Pinpoint the cell where the given text exists, returning its (x, y) midpoint coordinate. 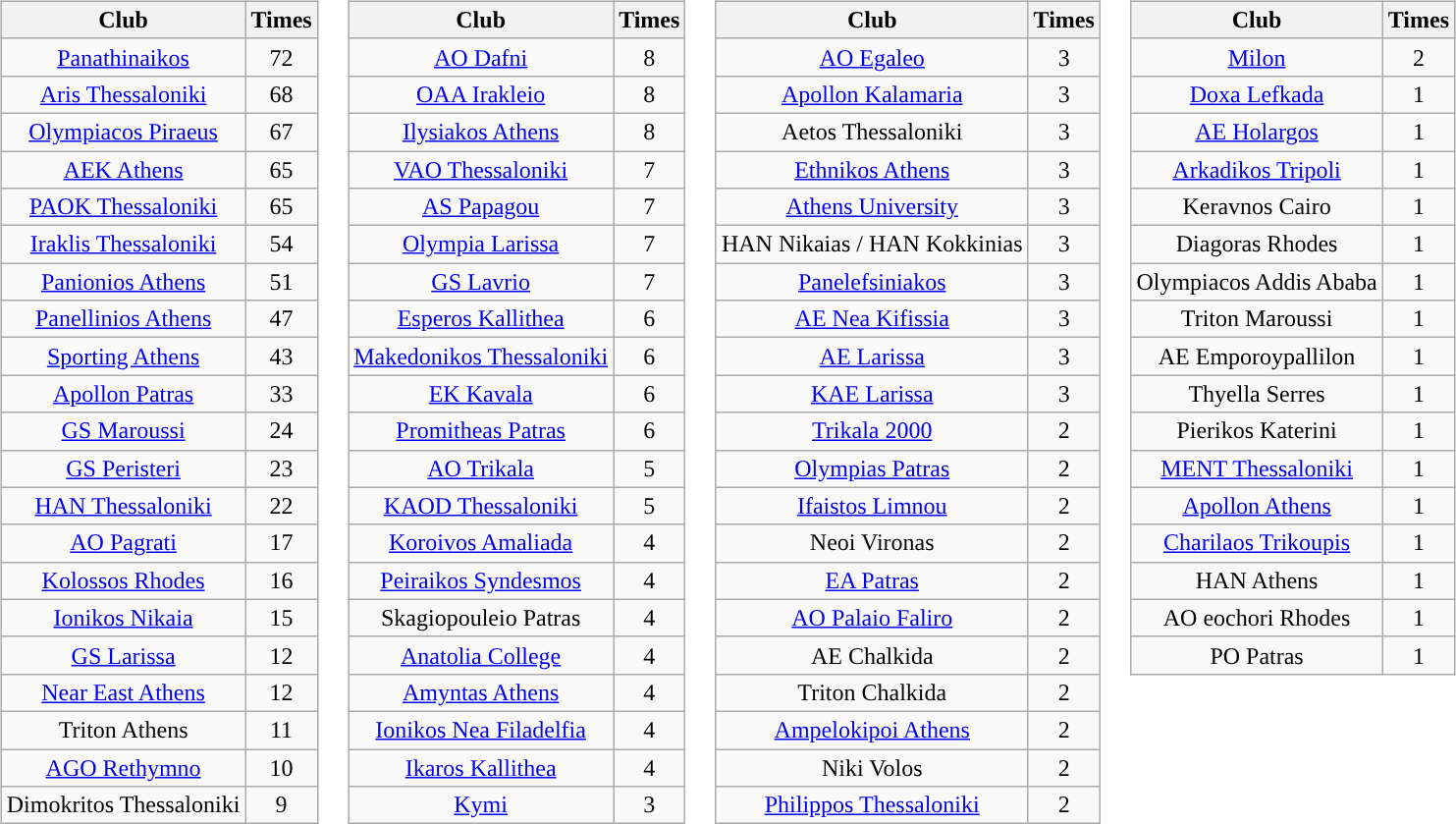
Peiraikos Syndesmos (481, 580)
11 (281, 730)
17 (281, 543)
72 (281, 57)
Ionikos Nikaia (124, 618)
Ifaistos Limnou (872, 506)
Panathinaikos (124, 57)
Ikaros Kallithea (481, 767)
AO eochori Rhodes (1257, 618)
HAN Thessaloniki (124, 506)
Ampelokipoi Athens (872, 730)
Esperos Kallithea (481, 319)
GS Maroussi (124, 431)
22 (281, 506)
AGO Rethymno (124, 767)
Apollon Patras (124, 394)
GS Lavrio (481, 282)
Doxa Lefkada (1257, 94)
Pierikos Katerini (1257, 431)
Panionios Athens (124, 282)
GS Larissa (124, 655)
PO Patras (1257, 655)
AS Papagou (481, 207)
MENT Thessaloniki (1257, 468)
Αrkadikos Tripoli (1257, 170)
Athens University (872, 207)
Apollon Athens (1257, 506)
AEK Athens (124, 170)
Thyella Serres (1257, 394)
Olympia Larissa (481, 245)
15 (281, 618)
Trikala 2000 (872, 431)
Diagoras Rhodes (1257, 245)
HAN Nikaias / HAN Kokkinias (872, 245)
68 (281, 94)
Triton Athens (124, 730)
KAE Larissa (872, 394)
Aetos Thessaloniki (872, 132)
AE Larissa (872, 357)
Iraklis Thessaloniki (124, 245)
Neoi Vironas (872, 543)
KAOD Thessaloniki (481, 506)
47 (281, 319)
AO Pagrati (124, 543)
Near East Athens (124, 692)
AE Chalkida (872, 655)
Olympiacos Addis Ababa (1257, 282)
HAN Athens (1257, 580)
Niki Volos (872, 767)
23 (281, 468)
Olympias Patras (872, 468)
AO Palaio Faliro (872, 618)
Anatolia College (481, 655)
EA Patras (872, 580)
AO Trikala (481, 468)
Triton Maroussi (1257, 319)
Olympiacos Piraeus (124, 132)
24 (281, 431)
Triton Chalkida (872, 692)
10 (281, 767)
EK Kavala (481, 394)
33 (281, 394)
Kymi (481, 805)
Ilysiakos Athens (481, 132)
Koroivos Amaliada (481, 543)
43 (281, 357)
Panelefsiniakos (872, 282)
AE Holargos (1257, 132)
Skagiopouleio Patras (481, 618)
VAO Thessaloniki (481, 170)
Panellinios Athens (124, 319)
Amyntas Athens (481, 692)
Apollon Kalamaria (872, 94)
Milon (1257, 57)
Keravnos Cairo (1257, 207)
Sporting Athens (124, 357)
GS Peristeri (124, 468)
67 (281, 132)
Promitheas Patras (481, 431)
16 (281, 580)
9 (281, 805)
51 (281, 282)
54 (281, 245)
AO Dafni (481, 57)
Dimokritos Thessaloniki (124, 805)
Philippos Thessaloniki (872, 805)
AO Egaleo (872, 57)
PAOK Thessaloniki (124, 207)
OAA Irakleio (481, 94)
AE Nea Kifissia (872, 319)
Ethnikos Athens (872, 170)
AE Emporoypallilon (1257, 357)
Ionikos Nea Filadelfia (481, 730)
Aris Thessaloniki (124, 94)
Charilaos Trikoupis (1257, 543)
Makedonikos Thessaloniki (481, 357)
Kolossos Rhodes (124, 580)
